Output the (x, y) coordinate of the center of the cell containing the given text.  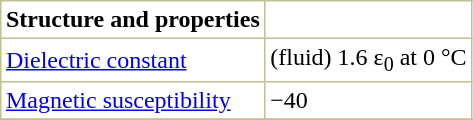
−40 (368, 101)
Dielectric constant (133, 60)
(fluid) 1.6 ε0 at 0 °C (368, 60)
Magnetic susceptibility (133, 101)
Structure and properties (133, 20)
